Locate the cell with the specified text and output its [X, Y] center coordinate. 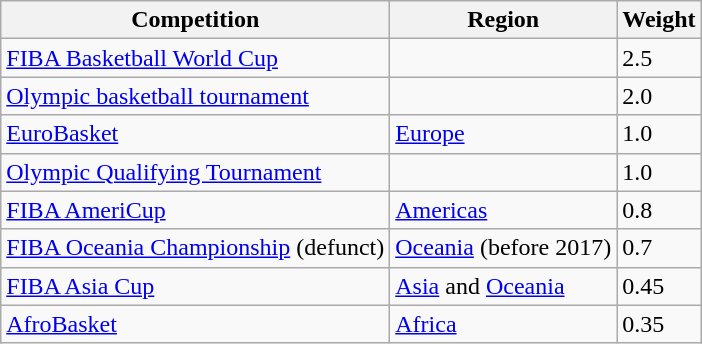
Competition [196, 20]
Africa [504, 324]
0.7 [659, 248]
FIBA Basketball World Cup [196, 58]
Europe [504, 134]
Weight [659, 20]
0.8 [659, 210]
FIBA Asia Cup [196, 286]
2.0 [659, 96]
FIBA AmeriCup [196, 210]
2.5 [659, 58]
AfroBasket [196, 324]
Oceania (before 2017) [504, 248]
FIBA Oceania Championship (defunct) [196, 248]
Asia and Oceania [504, 286]
0.35 [659, 324]
Olympic Qualifying Tournament [196, 172]
Region [504, 20]
0.45 [659, 286]
EuroBasket [196, 134]
Olympic basketball tournament [196, 96]
Americas [504, 210]
